Provide the [X, Y] coordinate of the cell's center where the given text is located.  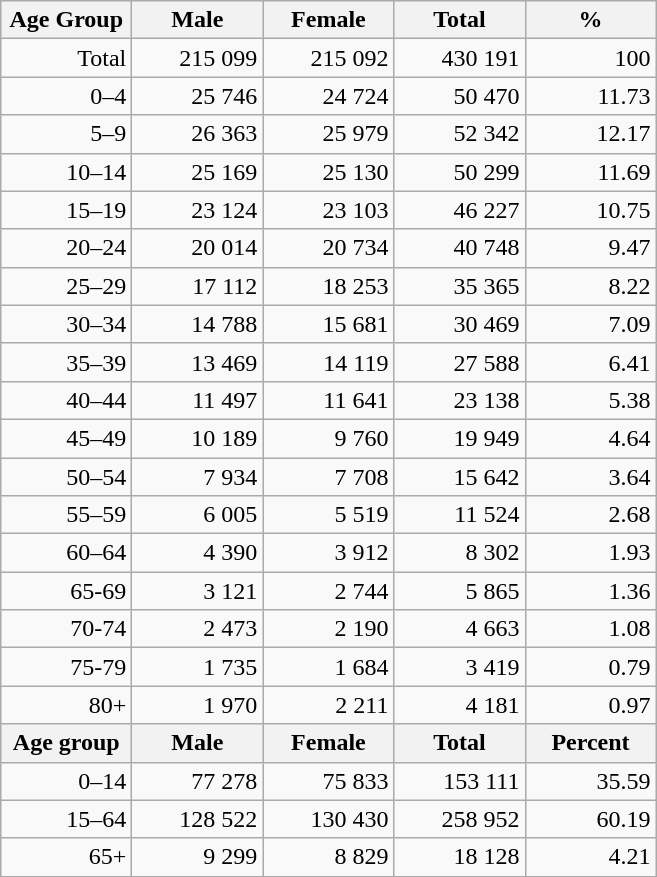
128 522 [198, 819]
50 299 [460, 172]
27 588 [460, 362]
26 363 [198, 134]
9 760 [328, 438]
4.64 [590, 438]
1 970 [198, 705]
430 191 [460, 58]
23 124 [198, 210]
7.09 [590, 324]
1.08 [590, 629]
9 299 [198, 857]
20 014 [198, 248]
46 227 [460, 210]
19 949 [460, 438]
6.41 [590, 362]
5 865 [460, 591]
50 470 [460, 96]
4 390 [198, 553]
40–44 [66, 400]
10.75 [590, 210]
20 734 [328, 248]
Age Group [66, 20]
70-74 [66, 629]
80+ [66, 705]
4 181 [460, 705]
14 119 [328, 362]
65+ [66, 857]
40 748 [460, 248]
24 724 [328, 96]
10 189 [198, 438]
9.47 [590, 248]
15 681 [328, 324]
4.21 [590, 857]
35 365 [460, 286]
12.17 [590, 134]
1.93 [590, 553]
75 833 [328, 781]
35.59 [590, 781]
2 473 [198, 629]
4 663 [460, 629]
10–14 [66, 172]
100 [590, 58]
50–54 [66, 477]
15 642 [460, 477]
77 278 [198, 781]
3 419 [460, 667]
5–9 [66, 134]
11 641 [328, 400]
7 708 [328, 477]
2.68 [590, 515]
15–64 [66, 819]
0–14 [66, 781]
5 519 [328, 515]
0.97 [590, 705]
25 746 [198, 96]
55–59 [66, 515]
1.36 [590, 591]
60.19 [590, 819]
7 934 [198, 477]
0–4 [66, 96]
75-79 [66, 667]
215 099 [198, 58]
25 130 [328, 172]
2 744 [328, 591]
14 788 [198, 324]
52 342 [460, 134]
5.38 [590, 400]
130 430 [328, 819]
215 092 [328, 58]
18 253 [328, 286]
6 005 [198, 515]
3.64 [590, 477]
3 121 [198, 591]
45–49 [66, 438]
0.79 [590, 667]
2 211 [328, 705]
3 912 [328, 553]
35–39 [66, 362]
11 524 [460, 515]
Age group [66, 743]
15–19 [66, 210]
25 979 [328, 134]
18 128 [460, 857]
% [590, 20]
30–34 [66, 324]
153 111 [460, 781]
23 138 [460, 400]
258 952 [460, 819]
8 302 [460, 553]
8.22 [590, 286]
11.69 [590, 172]
23 103 [328, 210]
8 829 [328, 857]
25–29 [66, 286]
11 497 [198, 400]
1 684 [328, 667]
30 469 [460, 324]
2 190 [328, 629]
11.73 [590, 96]
1 735 [198, 667]
17 112 [198, 286]
60–64 [66, 553]
25 169 [198, 172]
13 469 [198, 362]
Percent [590, 743]
20–24 [66, 248]
65-69 [66, 591]
